Search for the cell housing the specified text and yield its (x, y) center coordinate. 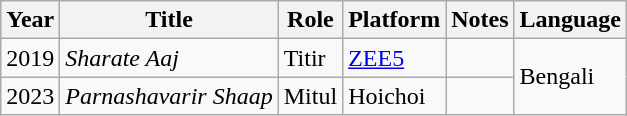
Title (169, 20)
2019 (30, 58)
Role (310, 20)
Year (30, 20)
Language (570, 20)
Parnashavarir Shaap (169, 96)
Bengali (570, 77)
Mitul (310, 96)
2023 (30, 96)
Hoichoi (394, 96)
Notes (480, 20)
Titir (310, 58)
ZEE5 (394, 58)
Sharate Aaj (169, 58)
Platform (394, 20)
